Output the [X, Y] coordinate of the center of the cell containing the given text.  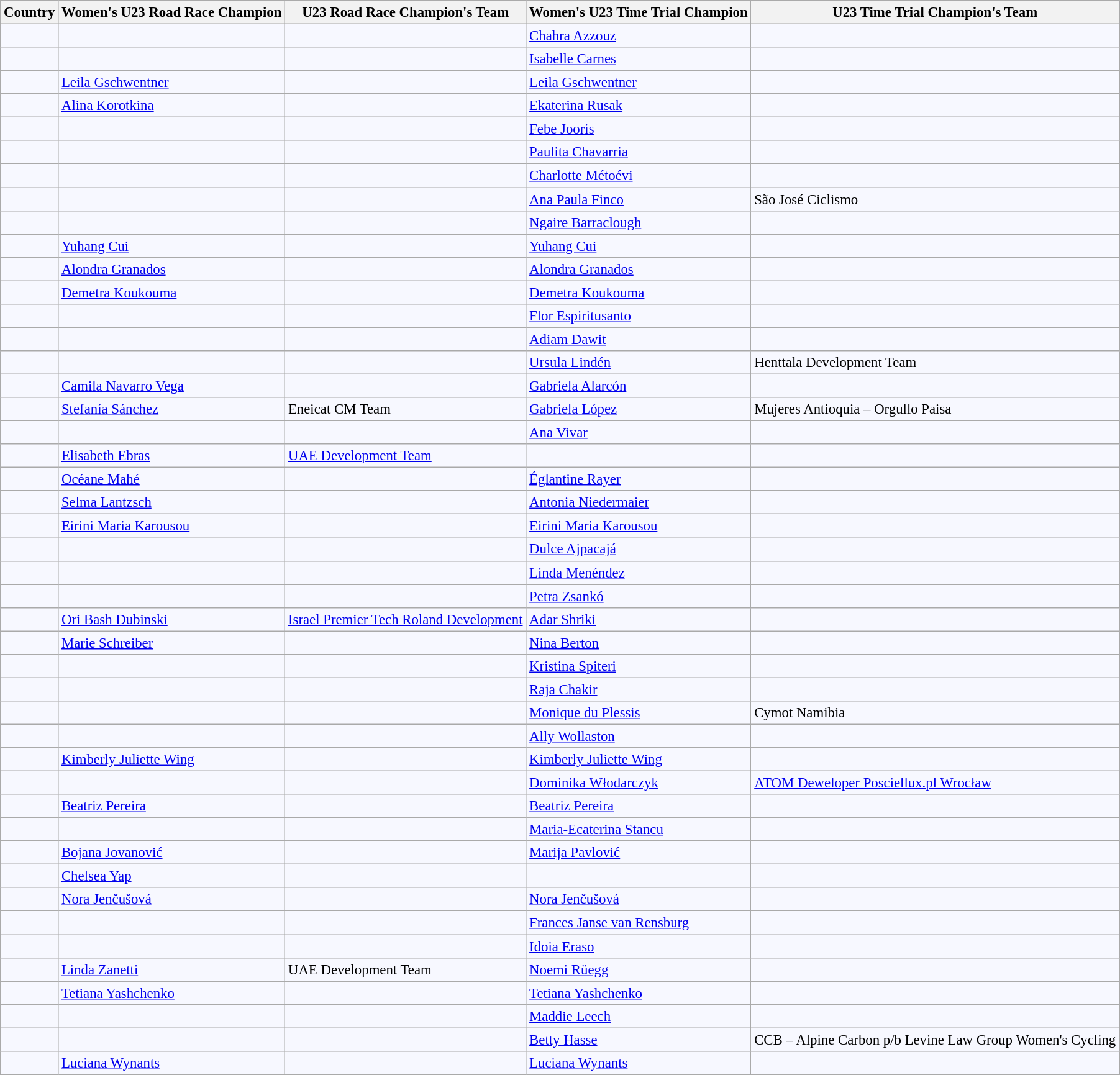
Gabriela Alarcón [639, 386]
Stefanía Sánchez [171, 409]
Idoia Eraso [639, 946]
Marie Schreiber [171, 643]
Noemi Rüegg [639, 969]
Isabelle Carnes [639, 59]
Chelsea Yap [171, 876]
Ekaterina Rusak [639, 106]
CCB – Alpine Carbon p/b Levine Law Group Women's Cycling [936, 1040]
Ursula Lindén [639, 363]
Mujeres Antioquia – Orgullo Paisa [936, 409]
Cymot Namibia [936, 713]
Women's U23 Time Trial Champion [639, 12]
Dulce Ajpacajá [639, 550]
Elisabeth Ebras [171, 456]
São José Ciclismo [936, 199]
Monique du Plessis [639, 713]
Kristina Spiteri [639, 666]
Ally Wollaston [639, 736]
Nina Berton [639, 643]
Maria-Ecaterina Stancu [639, 830]
Ana Vivar [639, 433]
Frances Janse van Rensburg [639, 923]
Charlotte Métoévi [639, 176]
Israel Premier Tech Roland Development [406, 619]
U23 Road Race Champion's Team [406, 12]
Ori Bash Dubinski [171, 619]
Océane Mahé [171, 479]
Antonia Niedermaier [639, 502]
Febe Jooris [639, 129]
Paulita Chavarria [639, 152]
Ngaire Barraclough [639, 222]
U23 Time Trial Champion's Team [936, 12]
Petra Zsankó [639, 596]
Camila Navarro Vega [171, 386]
Betty Hasse [639, 1040]
Selma Lantzsch [171, 502]
Linda Zanetti [171, 969]
Dominika Włodarczyk [639, 783]
Raja Chakir [639, 689]
Alina Korotkina [171, 106]
Églantine Rayer [639, 479]
Henttala Development Team [936, 363]
Eneicat CM Team [406, 409]
Maddie Leech [639, 1016]
Gabriela López [639, 409]
Country [30, 12]
Ana Paula Finco [639, 199]
ATOM Deweloper Posciellux.pl Wrocław [936, 783]
Adar Shriki [639, 619]
Flor Espiritusanto [639, 316]
Bojana Jovanović [171, 853]
Women's U23 Road Race Champion [171, 12]
Adiam Dawit [639, 339]
Chahra Azzouz [639, 36]
Linda Menéndez [639, 573]
Marija Pavlović [639, 853]
